Output the [x, y] coordinate of the center of the cell containing the given text.  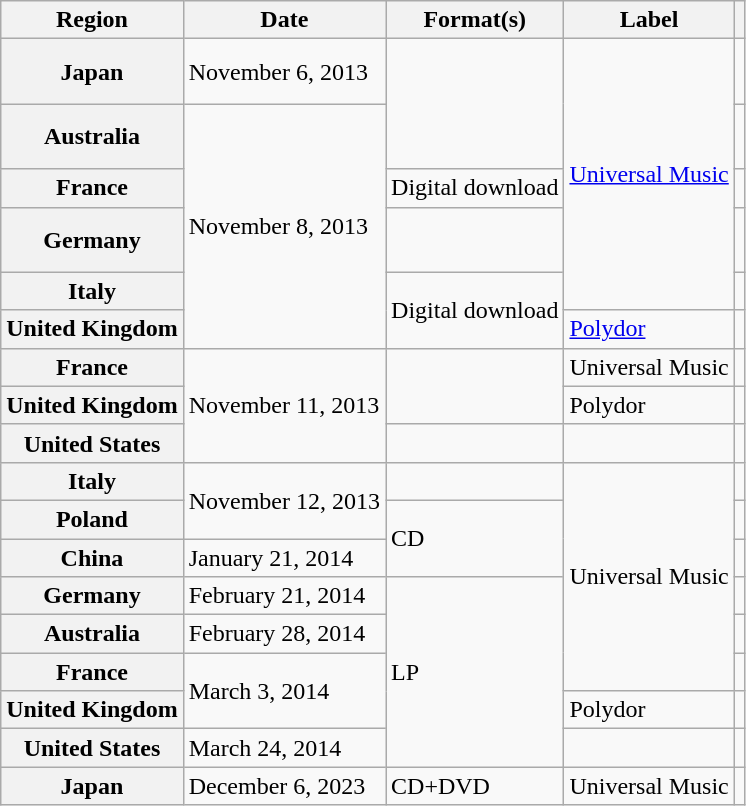
China [92, 557]
November 6, 2013 [284, 72]
March 3, 2014 [284, 691]
Label [649, 20]
November 8, 2013 [284, 226]
LP [475, 672]
January 21, 2014 [284, 557]
CD+DVD [475, 786]
February 28, 2014 [284, 634]
CD [475, 538]
Date [284, 20]
Poland [92, 519]
December 6, 2023 [284, 786]
November 12, 2013 [284, 500]
March 24, 2014 [284, 748]
Region [92, 20]
February 21, 2014 [284, 596]
November 11, 2013 [284, 405]
Format(s) [475, 20]
